Scan for the cell matching the given text and deliver its [X, Y] coordinate at center. 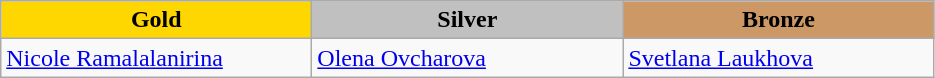
Gold [156, 20]
Svetlana Laukhova [778, 58]
Olena Ovcharova [468, 58]
Silver [468, 20]
Nicole Ramalalanirina [156, 58]
Bronze [778, 20]
